Pinpoint the cell where the given text exists, returning its (x, y) midpoint coordinate. 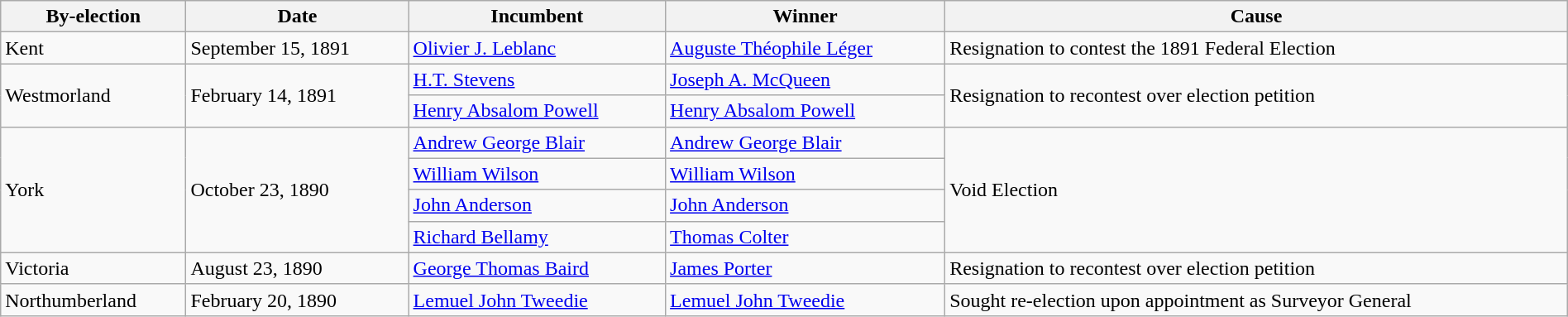
Olivier J. Leblanc (538, 48)
October 23, 1890 (298, 190)
Date (298, 17)
Victoria (93, 268)
Joseph A. McQueen (806, 79)
Thomas Colter (806, 237)
Sought re-election upon appointment as Surveyor General (1257, 300)
September 15, 1891 (298, 48)
Westmorland (93, 95)
By-election (93, 17)
Winner (806, 17)
H.T. Stevens (538, 79)
Auguste Théophile Léger (806, 48)
Richard Bellamy (538, 237)
Resignation to contest the 1891 Federal Election (1257, 48)
February 20, 1890 (298, 300)
Cause (1257, 17)
August 23, 1890 (298, 268)
February 14, 1891 (298, 95)
Incumbent (538, 17)
Kent (93, 48)
York (93, 190)
George Thomas Baird (538, 268)
Northumberland (93, 300)
Void Election (1257, 190)
James Porter (806, 268)
